Capture the cell that displays the provided text and extract its [x, y] central coordinate. 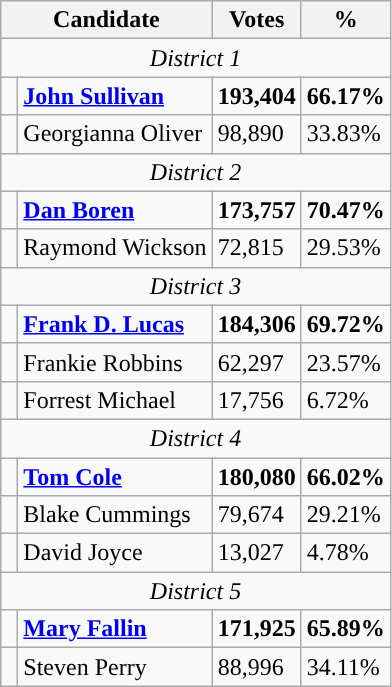
4.78% [346, 553]
Forrest Michael [115, 400]
Frankie Robbins [115, 362]
John Sullivan [115, 96]
6.72% [346, 400]
District 1 [196, 58]
Raymond Wickson [115, 248]
District 2 [196, 172]
79,674 [256, 515]
District 3 [196, 286]
171,925 [256, 629]
72,815 [256, 248]
District 5 [196, 591]
62,297 [256, 362]
Steven Perry [115, 667]
Blake Cummings [115, 515]
23.57% [346, 362]
Tom Cole [115, 477]
Georgianna Oliver [115, 134]
193,404 [256, 96]
13,027 [256, 553]
173,757 [256, 210]
70.47% [346, 210]
69.72% [346, 324]
David Joyce [115, 553]
65.89% [346, 629]
Mary Fallin [115, 629]
88,996 [256, 667]
66.02% [346, 477]
34.11% [346, 667]
33.83% [346, 134]
66.17% [346, 96]
District 4 [196, 438]
% [346, 20]
Votes [256, 20]
Frank D. Lucas [115, 324]
17,756 [256, 400]
29.21% [346, 515]
98,890 [256, 134]
29.53% [346, 248]
180,080 [256, 477]
184,306 [256, 324]
Dan Boren [115, 210]
Candidate [106, 20]
